Find where the given text appears and provide that cell's center as (X, Y) coordinate. 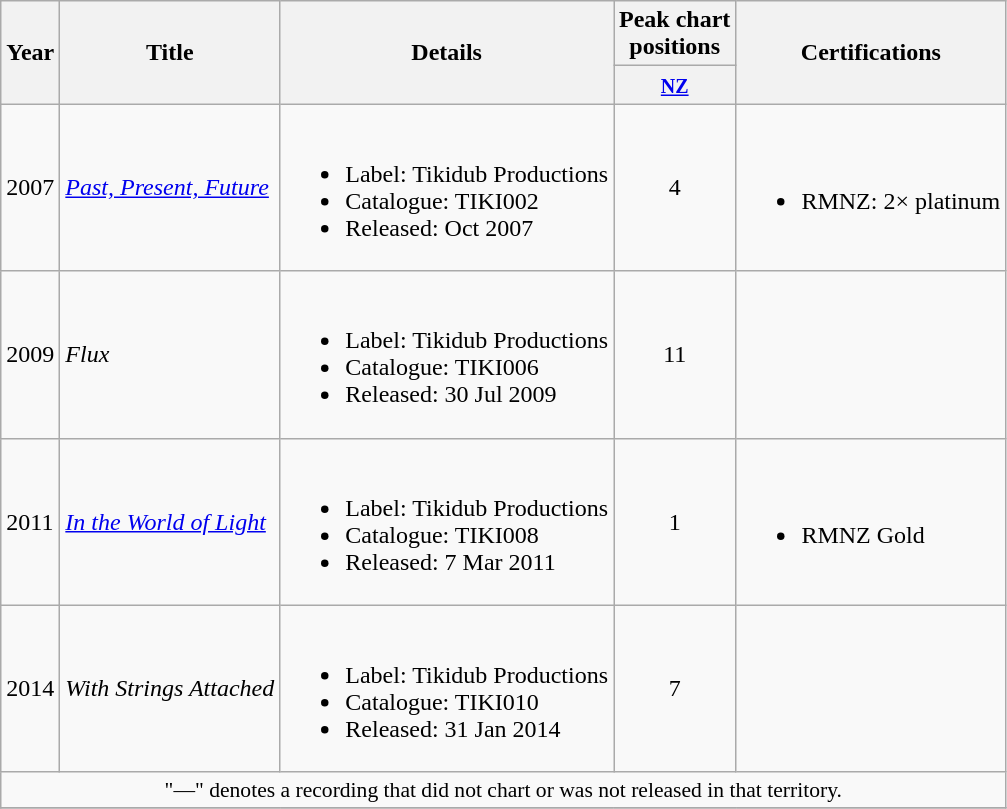
NZ (675, 85)
Label: Tikidub ProductionsCatalogue: TIKI008Released: 7 Mar 2011 (447, 522)
Certifications (871, 52)
Label: Tikidub ProductionsCatalogue: TIKI002Released: Oct 2007 (447, 188)
In the World of Light (170, 522)
2009 (30, 354)
11 (675, 354)
Year (30, 52)
Flux (170, 354)
1 (675, 522)
With Strings Attached (170, 688)
2011 (30, 522)
Peak chartpositions (675, 34)
7 (675, 688)
2007 (30, 188)
RMNZ Gold (871, 522)
Details (447, 52)
Label: Tikidub ProductionsCatalogue: TIKI010Released: 31 Jan 2014 (447, 688)
2014 (30, 688)
"—" denotes a recording that did not chart or was not released in that territory. (504, 790)
Past, Present, Future (170, 188)
Label: Tikidub ProductionsCatalogue: TIKI006Released: 30 Jul 2009 (447, 354)
Title (170, 52)
4 (675, 188)
RMNZ: 2× platinum (871, 188)
